Locate the cell with the specified text and output its (x, y) center coordinate. 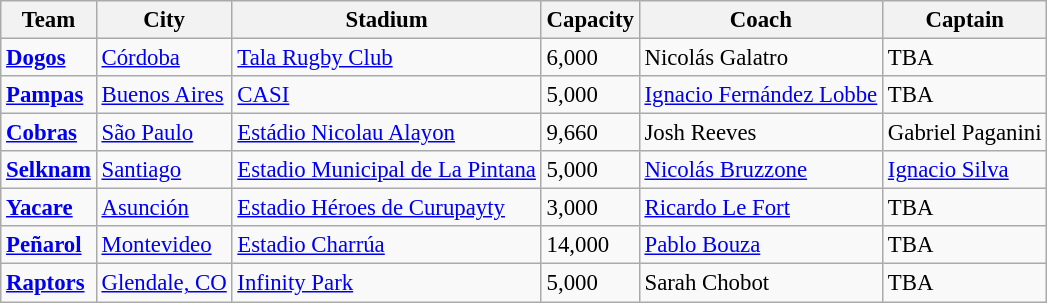
Estadio Charrúa (386, 245)
9,660 (590, 133)
14,000 (590, 245)
Sarah Chobot (760, 283)
Coach (760, 20)
Estadio Municipal de La Pintana (386, 170)
Santiago (164, 170)
Team (48, 20)
Gabriel Paganini (965, 133)
Stadium (386, 20)
Cobras (48, 133)
City (164, 20)
Glendale, CO (164, 283)
Estádio Nicolau Alayon (386, 133)
Captain (965, 20)
6,000 (590, 58)
Estadio Héroes de Curupayty (386, 208)
Peñarol (48, 245)
Raptors (48, 283)
Buenos Aires (164, 95)
Ricardo Le Fort (760, 208)
Tala Rugby Club (386, 58)
Nicolás Galatro (760, 58)
Infinity Park (386, 283)
Ignacio Silva (965, 170)
Capacity (590, 20)
São Paulo (164, 133)
Montevideo (164, 245)
Dogos (48, 58)
Pampas (48, 95)
CASI (386, 95)
Selknam (48, 170)
Pablo Bouza (760, 245)
Josh Reeves (760, 133)
Asunción (164, 208)
Yacare (48, 208)
Córdoba (164, 58)
Nicolás Bruzzone (760, 170)
3,000 (590, 208)
Ignacio Fernández Lobbe (760, 95)
